Find where the given text appears and provide that cell's center as [X, Y] coordinate. 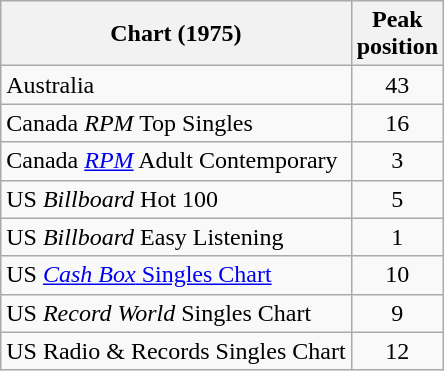
5 [397, 199]
US Cash Box Singles Chart [176, 275]
Canada RPM Top Singles [176, 123]
3 [397, 161]
Peakposition [397, 34]
16 [397, 123]
43 [397, 85]
US Billboard Hot 100 [176, 199]
Canada RPM Adult Contemporary [176, 161]
US Billboard Easy Listening [176, 237]
US Radio & Records Singles Chart [176, 351]
10 [397, 275]
US Record World Singles Chart [176, 313]
1 [397, 237]
9 [397, 313]
Chart (1975) [176, 34]
12 [397, 351]
Australia [176, 85]
